Detect which cell encompasses the target text, then output its (x, y) center coordinate. 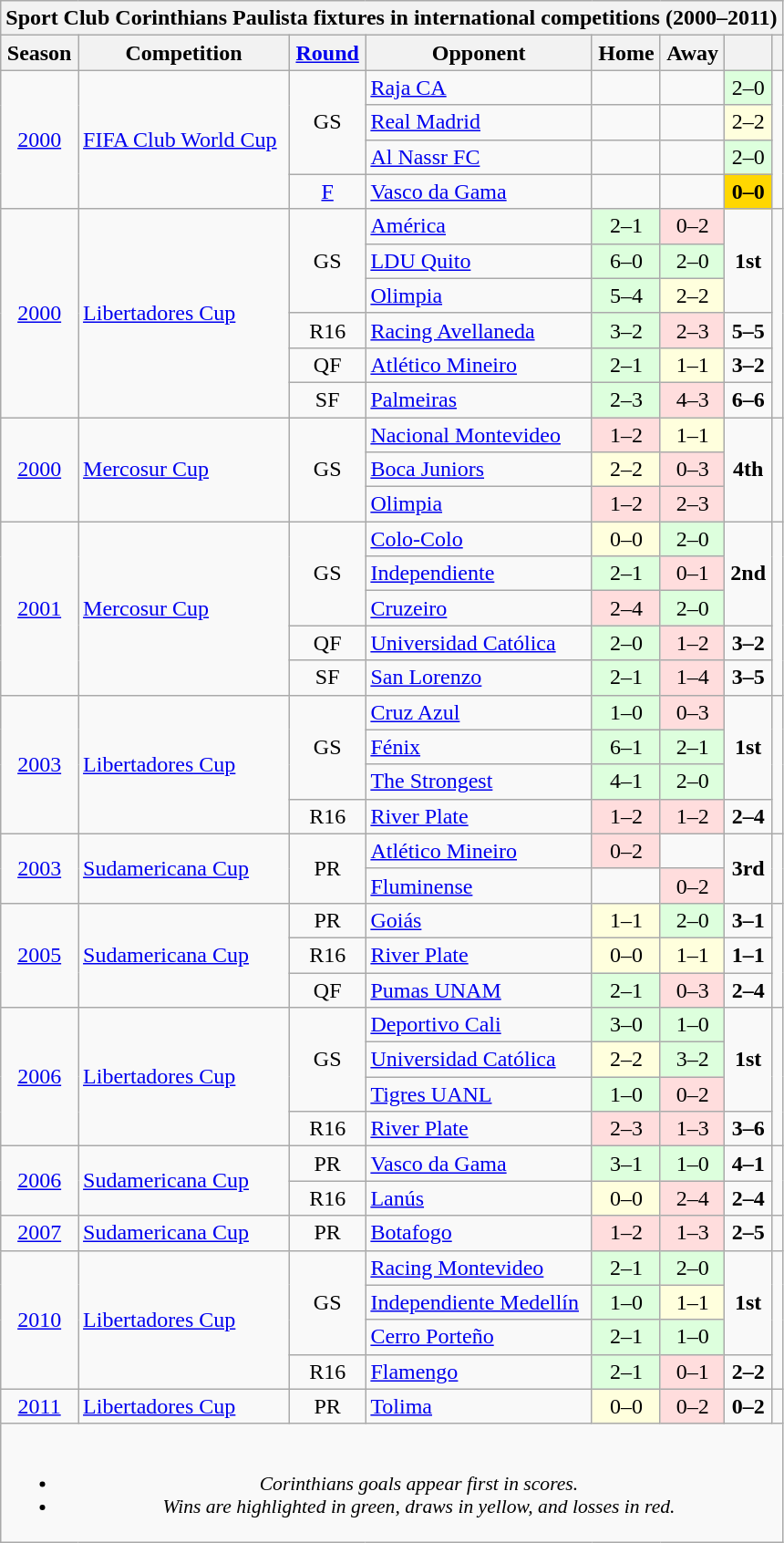
3–0 (625, 1025)
6–1 (625, 747)
2011 (40, 1406)
The Strongest (480, 782)
3–5 (748, 678)
Fénix (480, 747)
5–5 (748, 330)
América (480, 226)
3–6 (748, 1129)
2nd (748, 574)
Pumas UNAM (480, 989)
6–0 (625, 261)
Racing Montevideo (480, 1268)
Independiente Medellín (480, 1302)
Fluminense (480, 885)
2001 (40, 608)
Season (40, 53)
Flamengo (480, 1372)
LDU Quito (480, 261)
Round (326, 53)
Competition (184, 53)
Cruzeiro (480, 608)
Tigres UANL (480, 1094)
4th (748, 470)
Botafogo (480, 1233)
2005 (40, 955)
Cerro Porteño (480, 1337)
Deportivo Cali (480, 1025)
F (326, 192)
Home (625, 53)
Real Madrid (480, 122)
5–4 (625, 295)
Nacional Montevideo (480, 435)
Independiente (480, 574)
Raja CA (480, 88)
Boca Juniors (480, 470)
FIFA Club World Cup (184, 140)
Sport Club Corinthians Paulista fixtures in international competitions (2000–2011) (392, 18)
6–6 (748, 399)
Cruz Azul (480, 712)
Opponent (480, 53)
Al Nassr FC (480, 157)
Goiás (480, 920)
2007 (40, 1233)
Racing Avellaneda (480, 330)
4–3 (692, 399)
Tolima (480, 1406)
3rd (748, 868)
2–5 (748, 1233)
Palmeiras (480, 399)
Colo-Colo (480, 539)
Lanús (480, 1198)
San Lorenzo (480, 678)
1–4 (692, 678)
Away (692, 53)
2010 (40, 1320)
Corinthians goals appear first in scores.Wins are highlighted in green, draws in yellow, and losses in red. (392, 1483)
